Extract the [x, y] coordinate from the center of the cell holding the provided text.  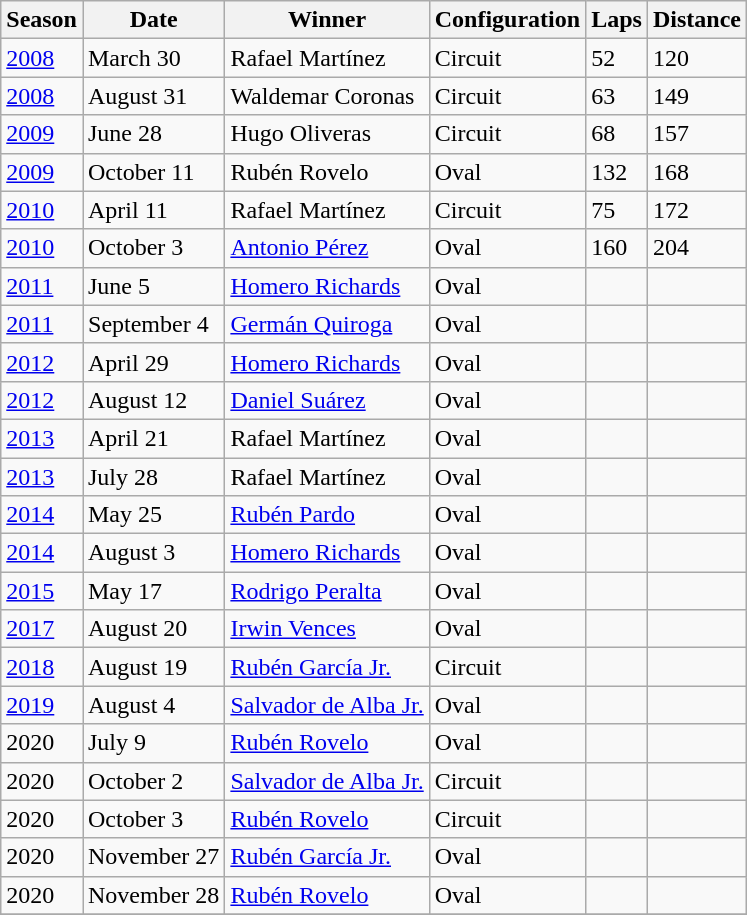
November 28 [153, 895]
April 11 [153, 210]
October 11 [153, 172]
Antonio Pérez [327, 248]
October 2 [153, 781]
Waldemar Coronas [327, 96]
157 [696, 134]
2015 [42, 591]
Rubén Pardo [327, 515]
Daniel Suárez [327, 400]
August 3 [153, 553]
Hugo Oliveras [327, 134]
75 [617, 210]
168 [696, 172]
Winner [327, 20]
Laps [617, 20]
132 [617, 172]
149 [696, 96]
2019 [42, 705]
68 [617, 134]
Rodrigo Peralta [327, 591]
Irwin Vences [327, 629]
June 5 [153, 286]
2018 [42, 667]
Configuration [507, 20]
May 17 [153, 591]
July 28 [153, 477]
52 [617, 58]
Distance [696, 20]
Season [42, 20]
Germán Quiroga [327, 324]
April 21 [153, 438]
172 [696, 210]
August 31 [153, 96]
August 4 [153, 705]
2017 [42, 629]
August 12 [153, 400]
September 4 [153, 324]
August 19 [153, 667]
August 20 [153, 629]
Date [153, 20]
160 [617, 248]
November 27 [153, 857]
204 [696, 248]
July 9 [153, 743]
April 29 [153, 362]
March 30 [153, 58]
June 28 [153, 134]
120 [696, 58]
May 25 [153, 515]
63 [617, 96]
